Find where the given text appears and provide that cell's center as [x, y] coordinate. 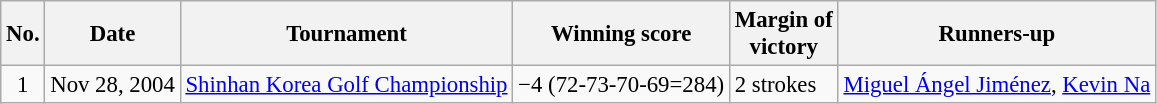
Miguel Ángel Jiménez, Kevin Na [996, 85]
Shinhan Korea Golf Championship [346, 85]
Runners-up [996, 34]
Nov 28, 2004 [112, 85]
Tournament [346, 34]
−4 (72-73-70-69=284) [622, 85]
Margin ofvictory [784, 34]
No. [23, 34]
2 strokes [784, 85]
Date [112, 34]
1 [23, 85]
Winning score [622, 34]
